Extract the [x, y] coordinate from the center of the cell holding the provided text.  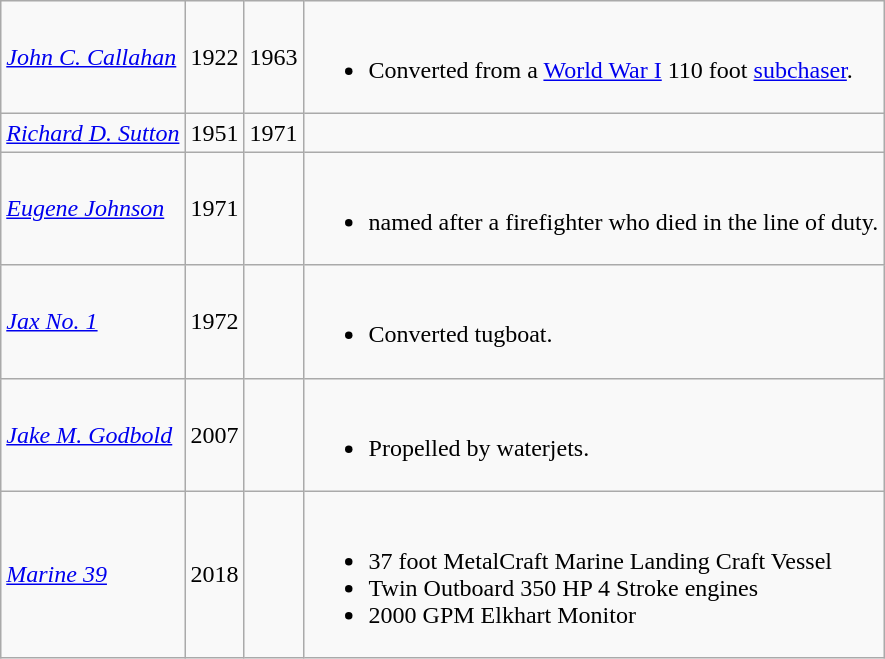
Jax No. 1 [93, 322]
Marine 39 [93, 574]
1972 [214, 322]
John C. Callahan [93, 58]
1922 [214, 58]
1963 [274, 58]
Eugene Johnson [93, 208]
Richard D. Sutton [93, 133]
Jake M. Godbold [93, 434]
2018 [214, 574]
Converted from a World War I 110 foot subchaser. [594, 58]
1951 [214, 133]
37 foot MetalCraft Marine Landing Craft VesselTwin Outboard 350 HP 4 Stroke engines2000 GPM Elkhart Monitor [594, 574]
2007 [214, 434]
Converted tugboat. [594, 322]
Propelled by waterjets. [594, 434]
named after a firefighter who died in the line of duty. [594, 208]
